Scan for the cell matching the given text and deliver its (X, Y) coordinate at center. 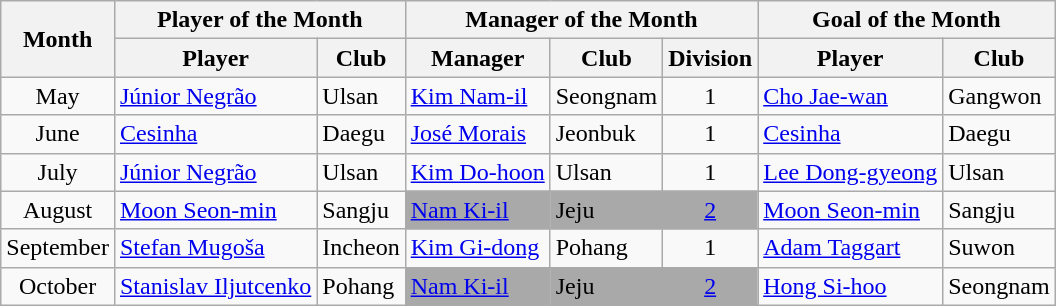
June (58, 134)
May (58, 96)
October (58, 286)
Manager of the Month (582, 20)
July (58, 172)
Incheon (361, 248)
Suwon (999, 248)
Kim Nam-il (478, 96)
Kim Gi-dong (478, 248)
Month (58, 39)
Stefan Mugoša (215, 248)
Cho Jae-wan (850, 96)
Player of the Month (260, 20)
August (58, 210)
Stanislav Iljutcenko (215, 286)
Goal of the Month (906, 20)
Lee Dong-gyeong (850, 172)
Gangwon (999, 96)
Kim Do-hoon (478, 172)
Jeonbuk (606, 134)
Adam Taggart (850, 248)
José Morais (478, 134)
Manager (478, 58)
Hong Si-hoo (850, 286)
Division (710, 58)
September (58, 248)
